Return [X, Y] of the center of cell containing provided text 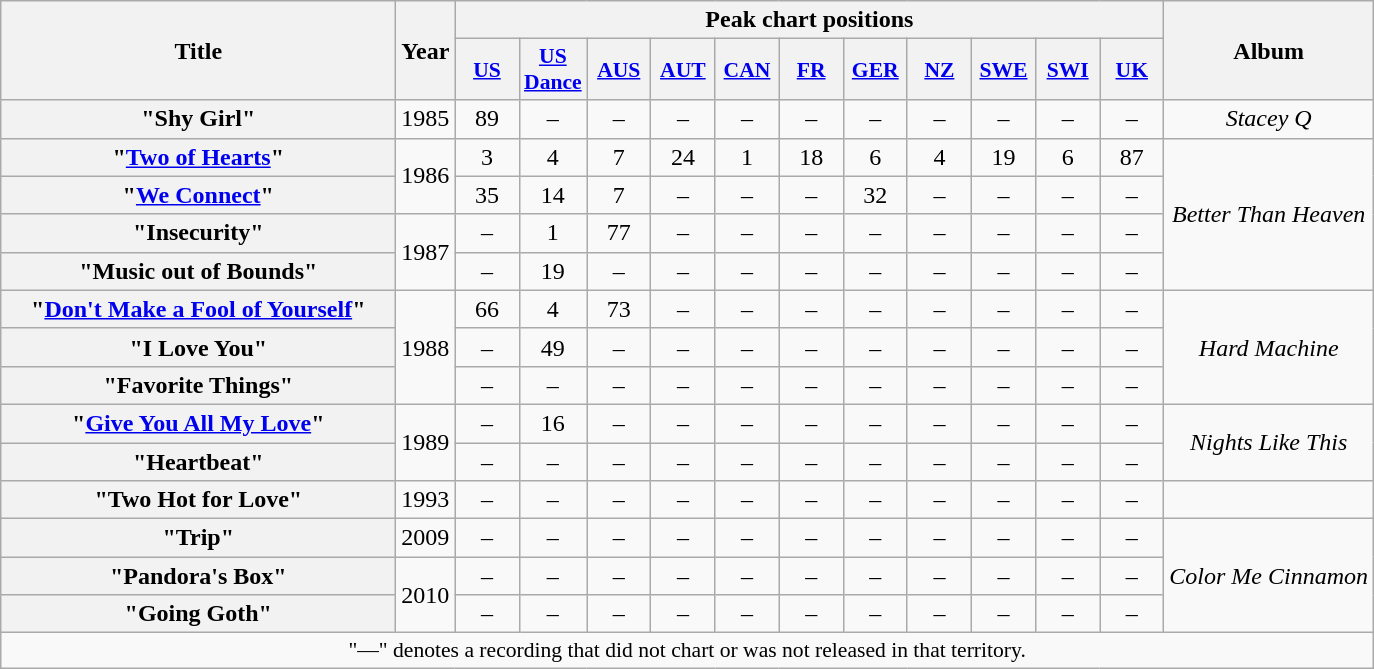
"—" denotes a recording that did not chart or was not released in that territory. [688, 651]
CAN [747, 70]
"Heartbeat" [198, 461]
NZ [939, 70]
1988 [426, 347]
Stacey Q [1269, 119]
Peak chart positions [810, 20]
Year [426, 50]
"Shy Girl" [198, 119]
Title [198, 50]
Better Than Heaven [1269, 214]
SWI [1068, 70]
AUT [683, 70]
2010 [426, 595]
GER [875, 70]
"Pandora's Box" [198, 576]
1993 [426, 500]
Color Me Cinnamon [1269, 576]
US [487, 70]
"We Connect" [198, 195]
24 [683, 157]
"Insecurity" [198, 233]
18 [811, 157]
1987 [426, 252]
"Two of Hearts" [198, 157]
Album [1269, 50]
16 [553, 423]
Nights Like This [1269, 442]
77 [619, 233]
UK [1132, 70]
"Going Goth" [198, 614]
14 [553, 195]
US Dance [553, 70]
"Two Hot for Love" [198, 500]
1986 [426, 176]
"Music out of Bounds" [198, 271]
SWE [1003, 70]
87 [1132, 157]
"Don't Make a Fool of Yourself" [198, 309]
2009 [426, 538]
FR [811, 70]
66 [487, 309]
3 [487, 157]
"Give You All My Love" [198, 423]
"Favorite Things" [198, 385]
32 [875, 195]
"I Love You" [198, 347]
35 [487, 195]
1989 [426, 442]
1985 [426, 119]
AUS [619, 70]
49 [553, 347]
"Trip" [198, 538]
89 [487, 119]
73 [619, 309]
Hard Machine [1269, 347]
